Extract the (x, y) coordinate from the center of the cell holding the provided text.  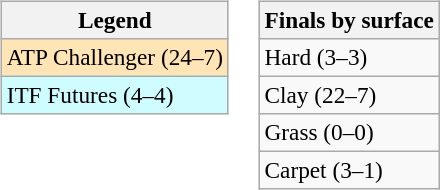
Legend (114, 20)
Carpet (3–1) (349, 171)
ITF Futures (4–4) (114, 95)
Finals by surface (349, 20)
Grass (0–0) (349, 133)
Clay (22–7) (349, 95)
ATP Challenger (24–7) (114, 57)
Hard (3–3) (349, 57)
